Return [x, y] of the center of cell containing provided text 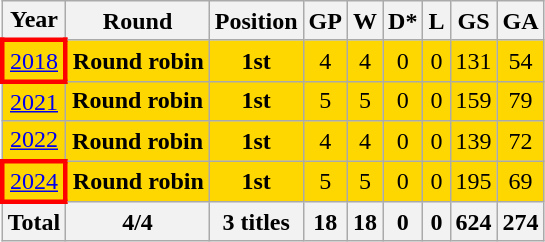
2024 [34, 180]
72 [520, 141]
D* [403, 21]
139 [474, 141]
79 [520, 101]
69 [520, 180]
GP [325, 21]
2018 [34, 60]
131 [474, 60]
274 [520, 222]
54 [520, 60]
Position [256, 21]
GS [474, 21]
GA [520, 21]
3 titles [256, 222]
W [364, 21]
L [436, 21]
2022 [34, 141]
Total [34, 222]
624 [474, 222]
Round [138, 21]
195 [474, 180]
4/4 [138, 222]
Year [34, 21]
159 [474, 101]
2021 [34, 101]
